Return the (X, Y) coordinate for the center point of the cell that contains the specified text.  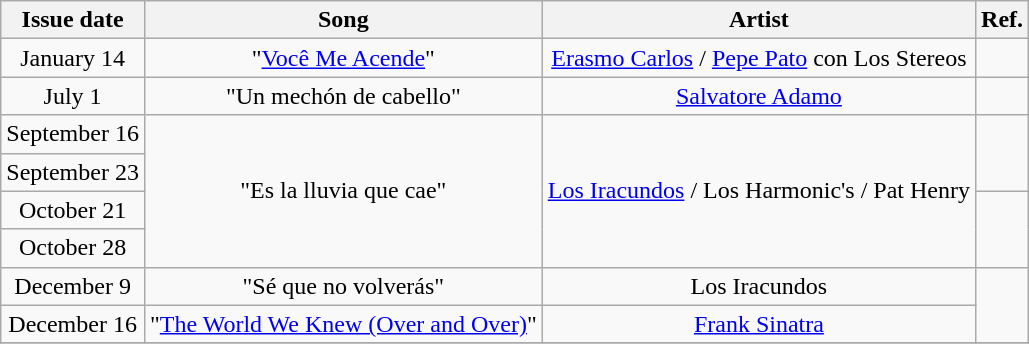
Salvatore Adamo (758, 96)
Issue date (73, 20)
"The World We Knew (Over and Over)" (343, 324)
"Sé que no volverás" (343, 286)
Los Iracundos (758, 286)
December 16 (73, 324)
October 21 (73, 210)
Erasmo Carlos / Pepe Pato con Los Stereos (758, 58)
Los Iracundos / Los Harmonic's / Pat Henry (758, 191)
Ref. (1002, 20)
September 16 (73, 134)
Artist (758, 20)
"Un mechón de cabello" (343, 96)
October 28 (73, 248)
Frank Sinatra (758, 324)
September 23 (73, 172)
"Es la lluvia que cae" (343, 191)
"Você Me Acende" (343, 58)
Song (343, 20)
December 9 (73, 286)
January 14 (73, 58)
July 1 (73, 96)
